Locate the cell with the specified text and output its (x, y) center coordinate. 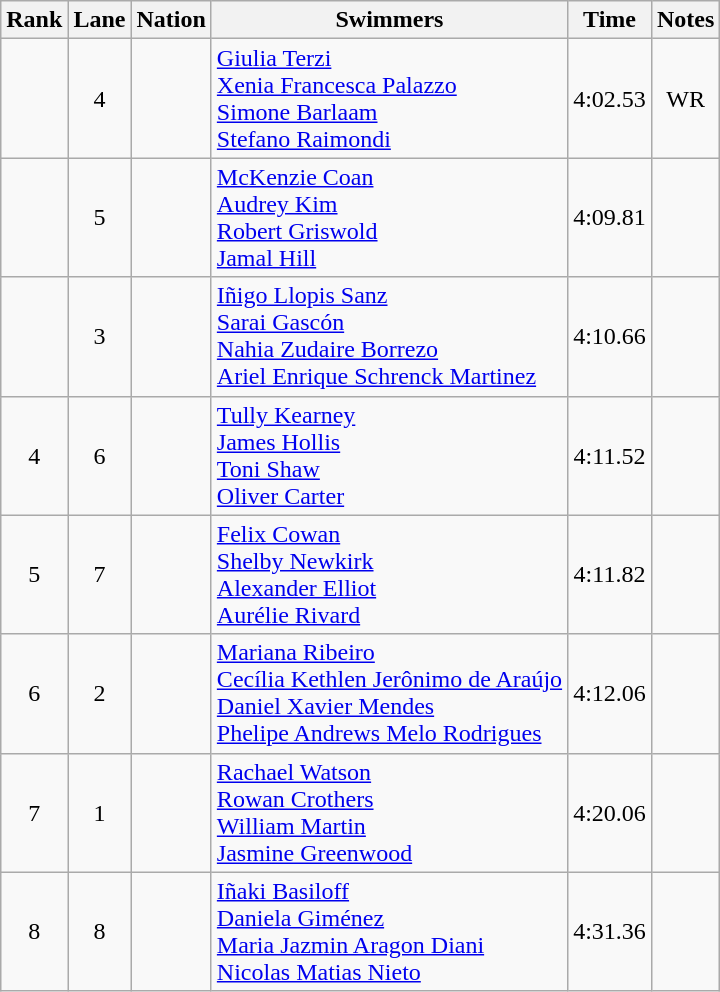
Giulia TerziXenia Francesca PalazzoSimone BarlaamStefano Raimondi (389, 98)
4:11.82 (610, 574)
Lane (100, 20)
Iñaki BasiloffDaniela GiménezMaria Jazmin Aragon DianiNicolas Matias Nieto (389, 932)
4:02.53 (610, 98)
4:10.66 (610, 336)
Felix CowanShelby NewkirkAlexander ElliotAurélie Rivard (389, 574)
WR (685, 98)
Mariana RibeiroCecília Kethlen Jerônimo de AraújoDaniel Xavier MendesPhelipe Andrews Melo Rodrigues (389, 694)
Rank (34, 20)
Tully KearneyJames HollisToni ShawOliver Carter (389, 456)
4:11.52 (610, 456)
4:09.81 (610, 218)
3 (100, 336)
Iñigo Llopis SanzSarai GascónNahia Zudaire BorrezoAriel Enrique Schrenck Martinez (389, 336)
4:20.06 (610, 812)
Nation (171, 20)
1 (100, 812)
Swimmers (389, 20)
2 (100, 694)
Notes (685, 20)
McKenzie CoanAudrey KimRobert GriswoldJamal Hill (389, 218)
4:31.36 (610, 932)
4:12.06 (610, 694)
Time (610, 20)
Rachael WatsonRowan CrothersWilliam MartinJasmine Greenwood (389, 812)
